Search for the cell housing the specified text and yield its [x, y] center coordinate. 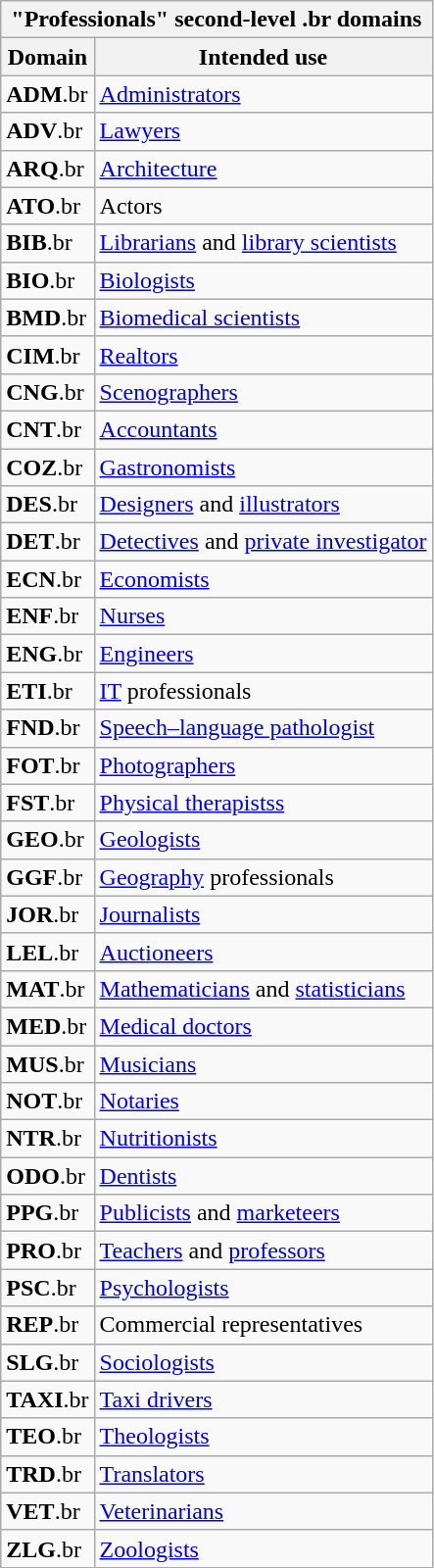
Sociologists [263, 1362]
Teachers and professors [263, 1250]
ENF.br [47, 616]
BIB.br [47, 243]
Gastronomists [263, 467]
Dentists [263, 1176]
FOT.br [47, 765]
GEO.br [47, 840]
Architecture [263, 169]
Zoologists [263, 1548]
Notaries [263, 1102]
BMD.br [47, 318]
Engineers [263, 654]
Journalists [263, 914]
Detectives and private investigator [263, 542]
Designers and illustrators [263, 505]
VET.br [47, 1511]
"Professionals" second-level .br domains [217, 20]
ZLG.br [47, 1548]
Economists [263, 579]
TRD.br [47, 1474]
Photographers [263, 765]
GGF.br [47, 877]
Administrators [263, 94]
BIO.br [47, 280]
Nurses [263, 616]
Auctioneers [263, 952]
FST.br [47, 803]
DES.br [47, 505]
FND.br [47, 728]
Musicians [263, 1063]
REP.br [47, 1325]
Librarians and library scientists [263, 243]
Intended use [263, 57]
ECN.br [47, 579]
Geography professionals [263, 877]
CNT.br [47, 429]
PPG.br [47, 1213]
Domain [47, 57]
Speech–language pathologist [263, 728]
IT professionals [263, 691]
ODO.br [47, 1176]
MAT.br [47, 989]
Scenographers [263, 392]
ADV.br [47, 131]
MUS.br [47, 1063]
Taxi drivers [263, 1399]
Medical doctors [263, 1026]
PSC.br [47, 1288]
Geologists [263, 840]
MED.br [47, 1026]
CNG.br [47, 392]
Theologists [263, 1437]
ADM.br [47, 94]
Commercial representatives [263, 1325]
Accountants [263, 429]
ATO.br [47, 206]
TAXI.br [47, 1399]
COZ.br [47, 467]
Actors [263, 206]
DET.br [47, 542]
JOR.br [47, 914]
ARQ.br [47, 169]
NOT.br [47, 1102]
Lawyers [263, 131]
Nutritionists [263, 1139]
Physical therapistss [263, 803]
ENG.br [47, 654]
TEO.br [47, 1437]
Publicists and marketeers [263, 1213]
Translators [263, 1474]
PRO.br [47, 1250]
CIM.br [47, 355]
Mathematicians and statisticians [263, 989]
Realtors [263, 355]
Veterinarians [263, 1511]
Biomedical scientists [263, 318]
Biologists [263, 280]
ETI.br [47, 691]
LEL.br [47, 952]
Psychologists [263, 1288]
SLG.br [47, 1362]
NTR.br [47, 1139]
